Output the [x, y] coordinate of the center of the cell containing the given text.  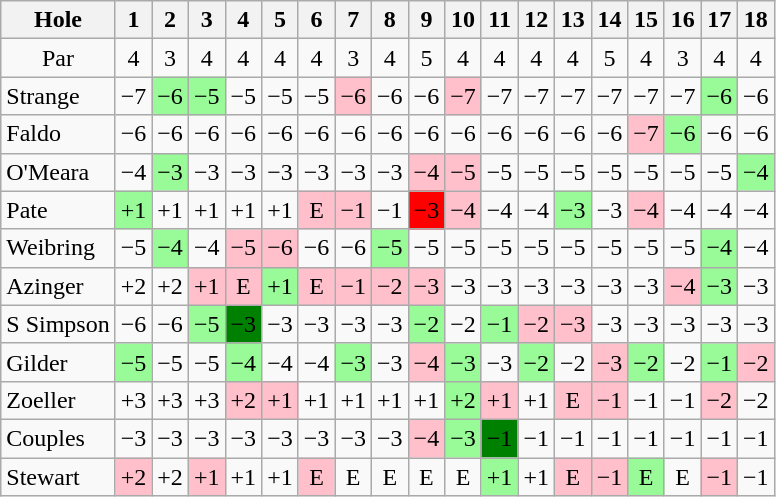
O'Meara [58, 172]
9 [426, 20]
7 [354, 20]
Zoeller [58, 400]
Azinger [58, 286]
16 [682, 20]
Couples [58, 438]
13 [574, 20]
2 [170, 20]
Pate [58, 210]
S Simpson [58, 324]
6 [316, 20]
Hole [58, 20]
14 [610, 20]
1 [134, 20]
Weibring [58, 248]
Stewart [58, 477]
10 [464, 20]
17 [720, 20]
11 [500, 20]
15 [646, 20]
Faldo [58, 134]
Gilder [58, 362]
8 [390, 20]
Strange [58, 96]
Par [58, 58]
12 [536, 20]
18 [756, 20]
